Return the (X, Y) coordinate for the center point of the cell that contains the specified text.  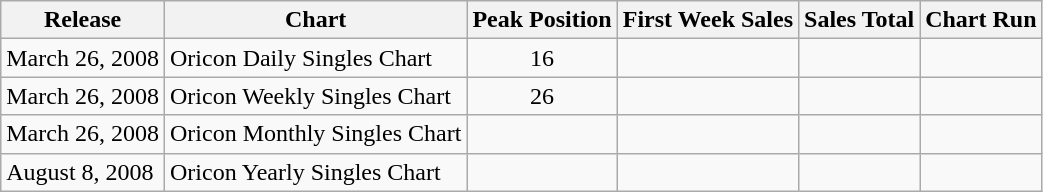
16 (542, 58)
Sales Total (860, 20)
Oricon Yearly Singles Chart (315, 172)
Chart (315, 20)
First Week Sales (708, 20)
Release (83, 20)
26 (542, 96)
August 8, 2008 (83, 172)
Peak Position (542, 20)
Oricon Monthly Singles Chart (315, 134)
Oricon Daily Singles Chart (315, 58)
Oricon Weekly Singles Chart (315, 96)
Chart Run (981, 20)
